From the cell containing the given text, extract its center point as (x, y) coordinate. 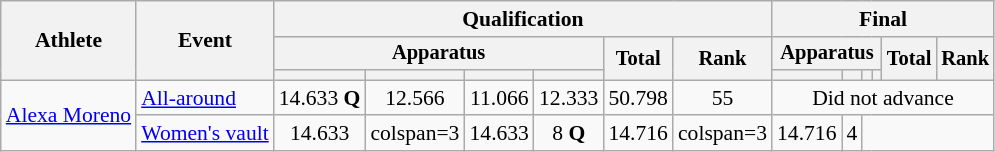
50.798 (638, 98)
Athlete (68, 40)
4 (852, 134)
11.066 (498, 98)
14.633 Q (320, 98)
Final (883, 19)
Did not advance (883, 98)
Women's vault (205, 134)
Qualification (523, 19)
Event (205, 40)
12.333 (568, 98)
55 (722, 98)
8 Q (568, 134)
12.566 (414, 98)
Alexa Moreno (68, 116)
All-around (205, 98)
